Return the [X, Y] coordinate for the center point of the cell that contains the specified text.  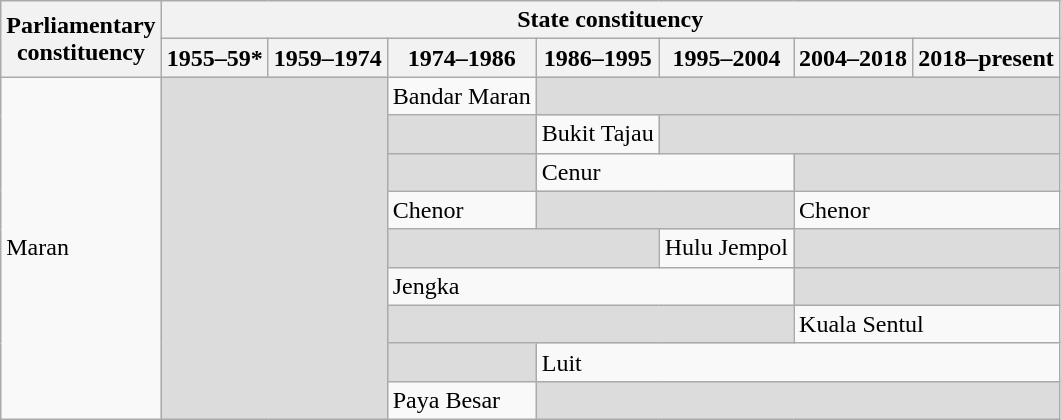
2018–present [986, 58]
Luit [798, 362]
2004–2018 [854, 58]
1955–59* [214, 58]
Cenur [664, 172]
Jengka [590, 286]
Paya Besar [462, 400]
Bandar Maran [462, 96]
1986–1995 [598, 58]
Bukit Tajau [598, 134]
Maran [81, 248]
State constituency [610, 20]
Hulu Jempol [726, 248]
1974–1986 [462, 58]
1959–1974 [328, 58]
Kuala Sentul [927, 324]
1995–2004 [726, 58]
Parliamentaryconstituency [81, 39]
